Pinpoint the cell where the given text exists, returning its (X, Y) midpoint coordinate. 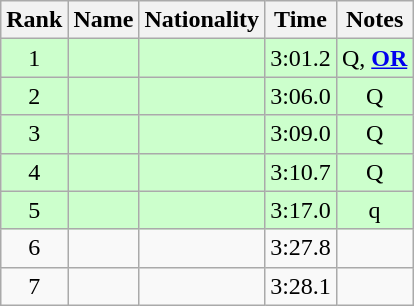
3:27.8 (301, 248)
Time (301, 20)
3:06.0 (301, 96)
Notes (374, 20)
Nationality (202, 20)
3:01.2 (301, 58)
Rank (34, 20)
Name (104, 20)
3:10.7 (301, 172)
6 (34, 248)
Q, OR (374, 58)
3:28.1 (301, 286)
3:09.0 (301, 134)
3 (34, 134)
3:17.0 (301, 210)
7 (34, 286)
4 (34, 172)
5 (34, 210)
q (374, 210)
2 (34, 96)
1 (34, 58)
